Extract the (X, Y) coordinate from the center of the cell holding the provided text.  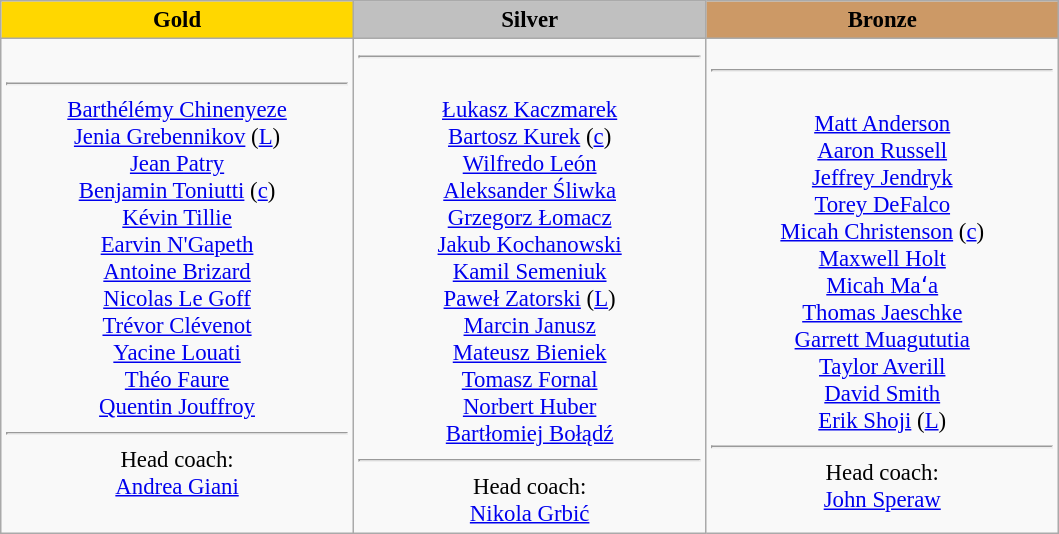
Gold (178, 20)
Silver (530, 20)
Bronze (882, 20)
